Pinpoint the cell where the given text exists, returning its (x, y) midpoint coordinate. 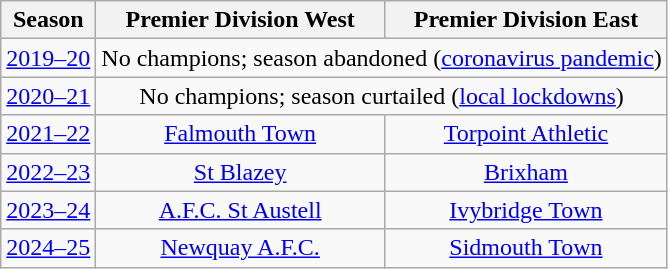
Brixham (526, 172)
Premier Division East (526, 20)
2021–22 (48, 134)
2022–23 (48, 172)
2020–21 (48, 96)
No champions; season abandoned (coronavirus pandemic) (382, 58)
St Blazey (240, 172)
2023–24 (48, 210)
Falmouth Town (240, 134)
2019–20 (48, 58)
Ivybridge Town (526, 210)
2024–25 (48, 248)
Newquay A.F.C. (240, 248)
Season (48, 20)
A.F.C. St Austell (240, 210)
Sidmouth Town (526, 248)
Premier Division West (240, 20)
Torpoint Athletic (526, 134)
No champions; season curtailed (local lockdowns) (382, 96)
